For the text-containing cell, return its midpoint in (x, y) coordinate format. 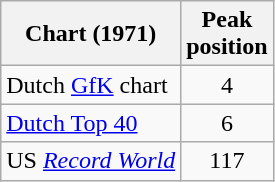
Dutch Top 40 (91, 123)
US Record World (91, 161)
6 (227, 123)
Dutch GfK chart (91, 85)
117 (227, 161)
Chart (1971) (91, 34)
4 (227, 85)
Peakposition (227, 34)
